Capture the cell that displays the provided text and extract its [X, Y] central coordinate. 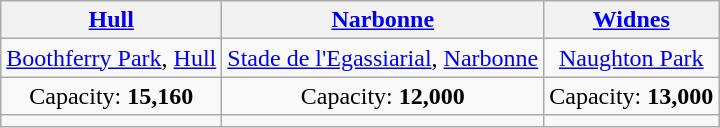
Boothferry Park, Hull [112, 58]
Hull [112, 20]
Widnes [632, 20]
Naughton Park [632, 58]
Capacity: 13,000 [632, 96]
Capacity: 15,160 [112, 96]
Stade de l'Egassiarial, Narbonne [383, 58]
Capacity: 12,000 [383, 96]
Narbonne [383, 20]
